Determine the [X, Y] coordinate at the center of the cell enclosing the given text.  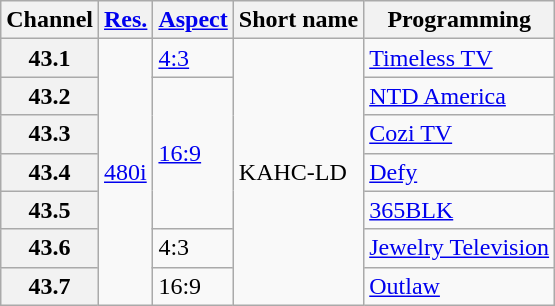
43.5 [50, 210]
480i [126, 172]
KAHC-LD [298, 172]
43.3 [50, 134]
43.4 [50, 172]
Outlaw [460, 286]
Cozi TV [460, 134]
Programming [460, 20]
NTD America [460, 96]
Res. [126, 20]
365BLK [460, 210]
Short name [298, 20]
Jewelry Television [460, 248]
43.7 [50, 286]
43.2 [50, 96]
43.6 [50, 248]
Channel [50, 20]
Defy [460, 172]
Aspect [193, 20]
Timeless TV [460, 58]
43.1 [50, 58]
